Find where the given text appears and provide that cell's center as (x, y) coordinate. 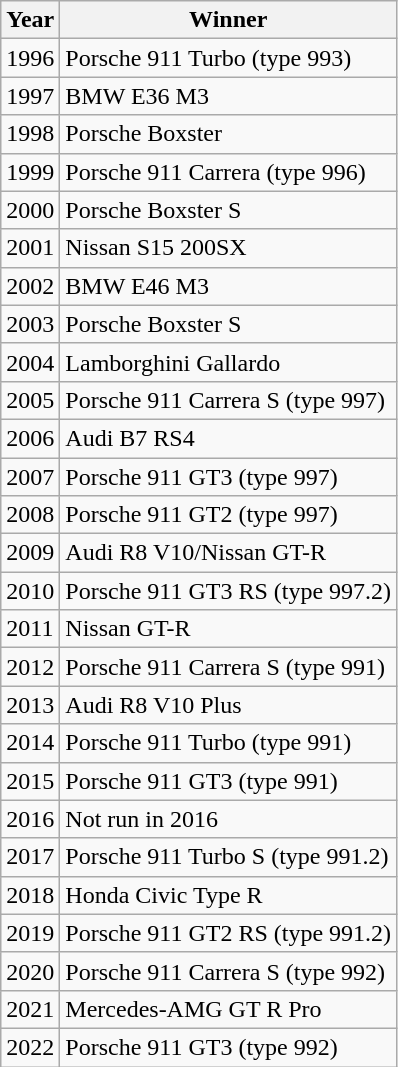
2011 (30, 629)
2022 (30, 1047)
2000 (30, 210)
2001 (30, 248)
Porsche 911 Turbo S (type 991.2) (228, 857)
Year (30, 20)
2015 (30, 781)
Winner (228, 20)
1997 (30, 96)
2002 (30, 286)
Audi B7 RS4 (228, 438)
Porsche 911 Turbo (type 993) (228, 58)
BMW E36 M3 (228, 96)
Porsche 911 Carrera S (type 992) (228, 971)
Porsche 911 Turbo (type 991) (228, 743)
2003 (30, 324)
2018 (30, 895)
Audi R8 V10/Nissan GT-R (228, 553)
Porsche 911 GT2 RS (type 991.2) (228, 933)
Porsche 911 Carrera (type 996) (228, 172)
2019 (30, 933)
Porsche 911 GT3 (type 991) (228, 781)
Porsche 911 GT3 (type 997) (228, 477)
Porsche 911 GT2 (type 997) (228, 515)
2020 (30, 971)
Porsche Boxster (228, 134)
2021 (30, 1009)
Porsche 911 Carrera S (type 991) (228, 667)
1996 (30, 58)
2007 (30, 477)
2009 (30, 553)
Porsche 911 Carrera S (type 997) (228, 400)
2017 (30, 857)
2010 (30, 591)
Nissan S15 200SX (228, 248)
Not run in 2016 (228, 819)
2004 (30, 362)
BMW E46 M3 (228, 286)
Porsche 911 GT3 RS (type 997.2) (228, 591)
Audi R8 V10 Plus (228, 705)
Porsche 911 GT3 (type 992) (228, 1047)
2008 (30, 515)
2005 (30, 400)
1998 (30, 134)
2016 (30, 819)
2014 (30, 743)
2013 (30, 705)
Lamborghini Gallardo (228, 362)
2012 (30, 667)
Mercedes-AMG GT R Pro (228, 1009)
Honda Civic Type R (228, 895)
1999 (30, 172)
2006 (30, 438)
Nissan GT-R (228, 629)
